Identify which cell holds the provided text, then report its (x, y) central coordinate. 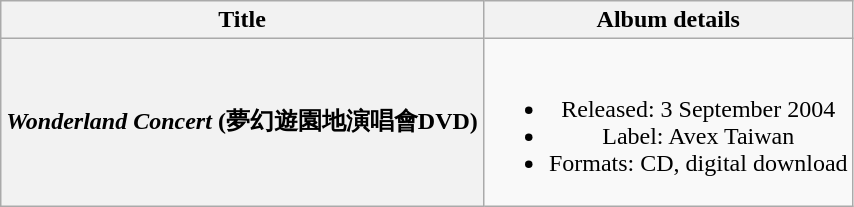
Released: 3 September 2004Label: Avex TaiwanFormats: CD, digital download (668, 122)
Album details (668, 20)
Title (242, 20)
Wonderland Concert (夢幻遊園地演唱會DVD) (242, 122)
